From the cell containing the given text, extract its center point as (X, Y) coordinate. 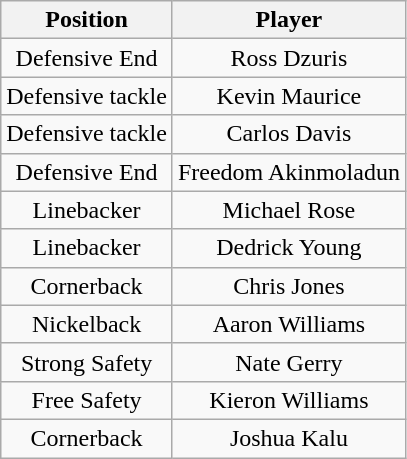
Ross Dzuris (288, 58)
Michael Rose (288, 210)
Player (288, 20)
Kevin Maurice (288, 96)
Nate Gerry (288, 362)
Freedom Akinmoladun (288, 172)
Chris Jones (288, 286)
Position (87, 20)
Carlos Davis (288, 134)
Joshua Kalu (288, 438)
Dedrick Young (288, 248)
Kieron Williams (288, 400)
Free Safety (87, 400)
Nickelback (87, 324)
Strong Safety (87, 362)
Aaron Williams (288, 324)
